For the text-containing cell, return its midpoint in (X, Y) coordinate format. 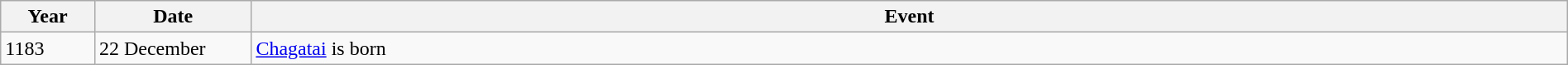
22 December (172, 48)
Year (48, 17)
1183 (48, 48)
Event (910, 17)
Date (172, 17)
Chagatai is born (910, 48)
